Locate the cell with the specified text and output its (x, y) center coordinate. 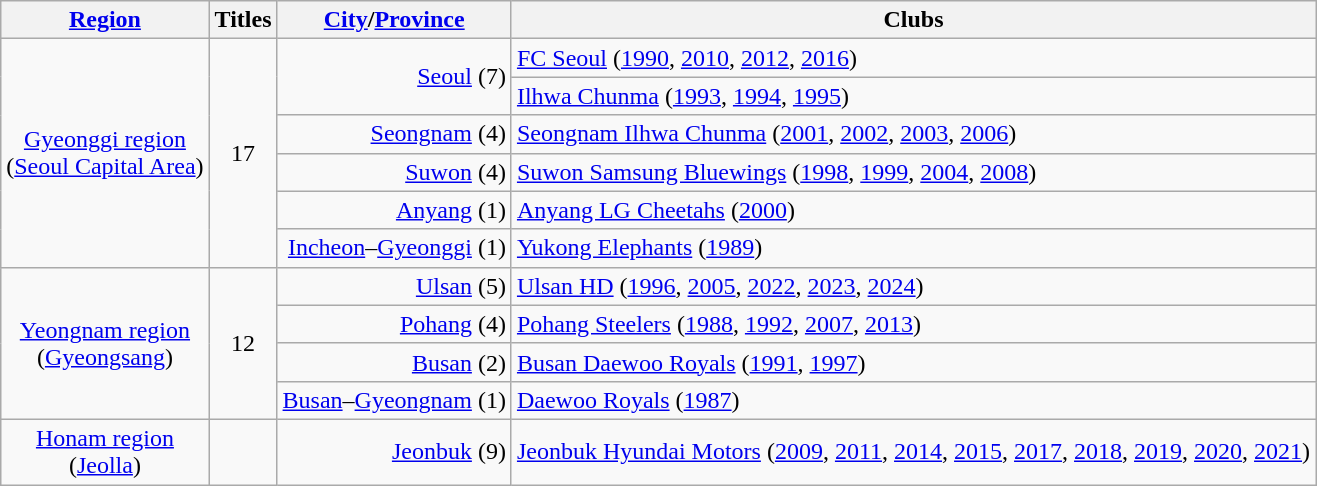
Gyeonggi region(Seoul Capital Area) (105, 153)
17 (243, 153)
Yeongnam region(Gyeongsang) (105, 343)
Busan (2) (394, 362)
Clubs (913, 20)
12 (243, 343)
Anyang LG Cheetahs (2000) (913, 210)
Yukong Elephants (1989) (913, 248)
Jeonbuk Hyundai Motors (2009, 2011, 2014, 2015, 2017, 2018, 2019, 2020, 2021) (913, 452)
Seongnam Ilhwa Chunma (2001, 2002, 2003, 2006) (913, 134)
City/Province (394, 20)
Pohang (4) (394, 324)
Seoul (7) (394, 77)
FC Seoul (1990, 2010, 2012, 2016) (913, 58)
Pohang Steelers (1988, 1992, 2007, 2013) (913, 324)
Daewoo Royals (1987) (913, 400)
Honam region(Jeolla) (105, 452)
Ilhwa Chunma (1993, 1994, 1995) (913, 96)
Busan Daewoo Royals (1991, 1997) (913, 362)
Incheon–Gyeonggi (1) (394, 248)
Titles (243, 20)
Suwon Samsung Bluewings (1998, 1999, 2004, 2008) (913, 172)
Ulsan (5) (394, 286)
Busan–Gyeongnam (1) (394, 400)
Seongnam (4) (394, 134)
Anyang (1) (394, 210)
Suwon (4) (394, 172)
Region (105, 20)
Jeonbuk (9) (394, 452)
Ulsan HD (1996, 2005, 2022, 2023, 2024) (913, 286)
